Detect which cell encompasses the target text, then output its [x, y] center coordinate. 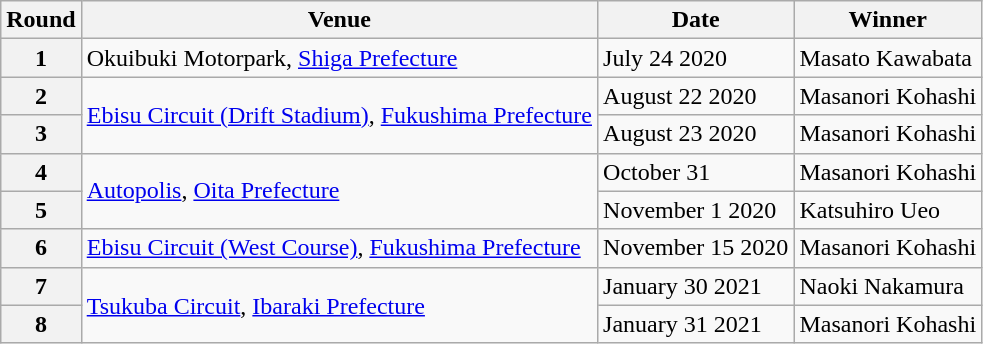
5 [41, 210]
Okuibuki Motorpark, Shiga Prefecture [339, 58]
Winner [888, 20]
August 22 2020 [696, 96]
Round [41, 20]
4 [41, 172]
6 [41, 248]
July 24 2020 [696, 58]
Naoki Nakamura [888, 286]
Ebisu Circuit (Drift Stadium), Fukushima Prefecture [339, 115]
Masato Kawabata [888, 58]
October 31 [696, 172]
3 [41, 134]
8 [41, 324]
2 [41, 96]
Ebisu Circuit (West Course), Fukushima Prefecture [339, 248]
Autopolis, Oita Prefecture [339, 191]
January 31 2021 [696, 324]
November 1 2020 [696, 210]
Venue [339, 20]
Date [696, 20]
7 [41, 286]
August 23 2020 [696, 134]
Tsukuba Circuit, Ibaraki Prefecture [339, 305]
January 30 2021 [696, 286]
November 15 2020 [696, 248]
1 [41, 58]
Katsuhiro Ueo [888, 210]
